Capture the cell that displays the provided text and extract its (X, Y) central coordinate. 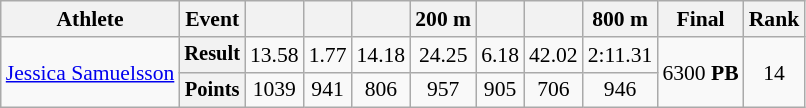
Result (212, 55)
14.18 (382, 55)
2:11.31 (620, 55)
42.02 (554, 55)
Points (212, 90)
957 (443, 90)
14 (774, 72)
13.58 (274, 55)
24.25 (443, 55)
200 m (443, 19)
Jessica Samuelsson (90, 72)
Athlete (90, 19)
6300 PB (700, 72)
Rank (774, 19)
Final (700, 19)
941 (328, 90)
706 (554, 90)
Event (212, 19)
946 (620, 90)
1039 (274, 90)
800 m (620, 19)
905 (500, 90)
1.77 (328, 55)
6.18 (500, 55)
806 (382, 90)
